Identify which cell holds the provided text, then report its [X, Y] central coordinate. 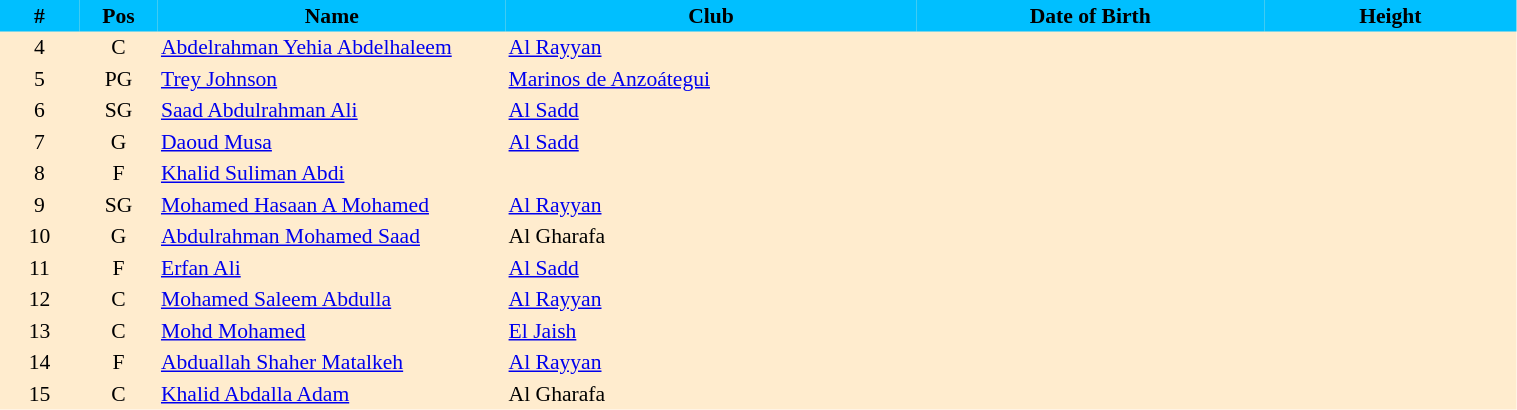
El Jaish [712, 331]
Khalid Abdalla Adam [332, 394]
8 [40, 174]
Abduallah Shaher Matalkeh [332, 362]
12 [40, 300]
Abdelrahman Yehia Abdelhaleem [332, 48]
Saad Abdulrahman Ali [332, 110]
7 [40, 142]
Trey Johnson [332, 79]
4 [40, 48]
Height [1390, 16]
Marinos de Anzoátegui [712, 79]
Mohamed Hasaan A Mohamed [332, 205]
9 [40, 205]
Pos [118, 16]
PG [118, 79]
Name [332, 16]
# [40, 16]
Abdulrahman Mohamed Saad [332, 236]
14 [40, 362]
Erfan Ali [332, 268]
6 [40, 110]
Date of Birth [1090, 16]
15 [40, 394]
Mohamed Saleem Abdulla [332, 300]
Club [712, 16]
Daoud Musa [332, 142]
11 [40, 268]
Khalid Suliman Abdi [332, 174]
10 [40, 236]
5 [40, 79]
13 [40, 331]
Mohd Mohamed [332, 331]
